Extract the [X, Y] coordinate from the center of the cell holding the provided text.  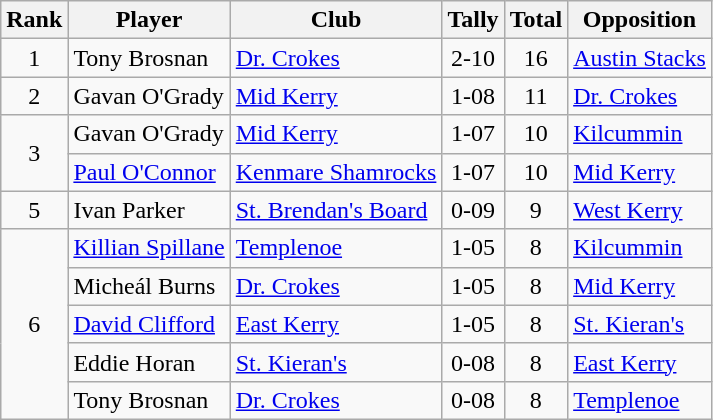
Killian Spillane [149, 248]
Total [536, 20]
9 [536, 210]
5 [34, 210]
Tally [473, 20]
Rank [34, 20]
David Clifford [149, 324]
Austin Stacks [640, 58]
2-10 [473, 58]
Club [336, 20]
3 [34, 153]
0-09 [473, 210]
1-08 [473, 96]
West Kerry [640, 210]
Player [149, 20]
Paul O'Connor [149, 172]
Ivan Parker [149, 210]
6 [34, 324]
Micheál Burns [149, 286]
St. Brendan's Board [336, 210]
Kenmare Shamrocks [336, 172]
2 [34, 96]
11 [536, 96]
16 [536, 58]
1 [34, 58]
Opposition [640, 20]
Eddie Horan [149, 362]
